Detect which cell encompasses the target text, then output its (X, Y) center coordinate. 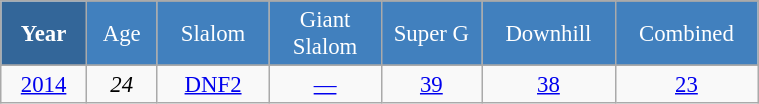
Year (44, 34)
Downhill (549, 34)
23 (686, 85)
GiantSlalom (325, 34)
Age (122, 34)
39 (432, 85)
38 (549, 85)
2014 (44, 85)
Combined (686, 34)
DNF2 (213, 85)
Super G (432, 34)
24 (122, 85)
— (325, 85)
Slalom (213, 34)
